From the cell containing the given text, extract its center point as [x, y] coordinate. 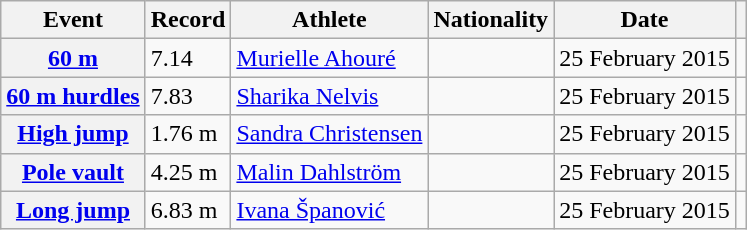
Nationality [491, 20]
Long jump [73, 210]
1.76 m [188, 134]
Record [188, 20]
60 m [73, 58]
6.83 m [188, 210]
Pole vault [73, 172]
Ivana Španović [330, 210]
Event [73, 20]
Date [645, 20]
60 m hurdles [73, 96]
4.25 m [188, 172]
Sandra Christensen [330, 134]
Malin Dahlström [330, 172]
High jump [73, 134]
Athlete [330, 20]
7.14 [188, 58]
Sharika Nelvis [330, 96]
Murielle Ahouré [330, 58]
7.83 [188, 96]
